From the cell containing the given text, extract its center point as (x, y) coordinate. 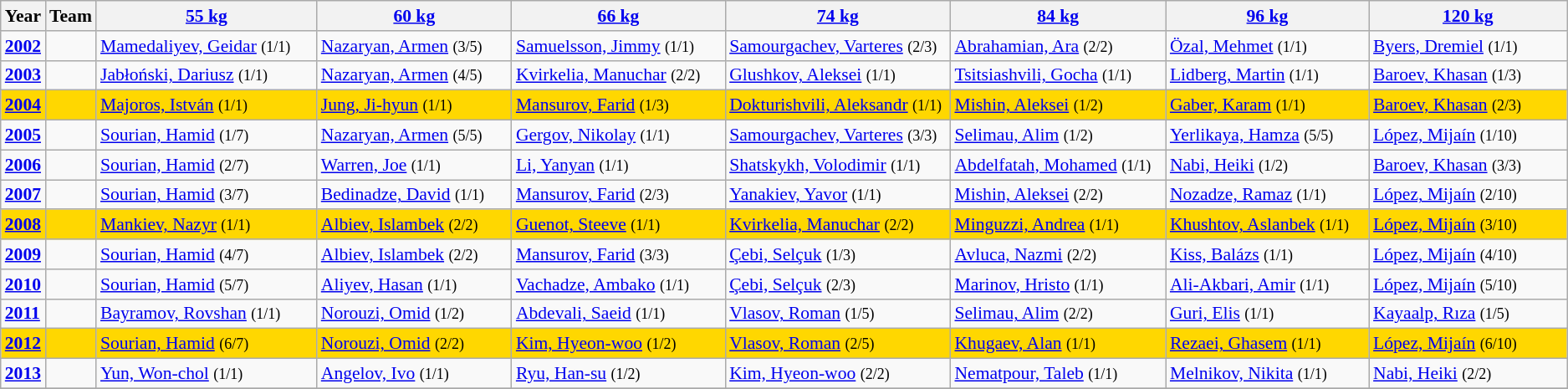
Angelov, Ivo (1/1) (415, 374)
Çebi, Selçuk (1/3) (838, 254)
López, Mijaín (6/10) (1468, 344)
Melnikov, Nikita (1/1) (1268, 374)
Mamedaliyev, Geidar (1/1) (207, 46)
Dokturishvili, Aleksandr (1/1) (838, 105)
Mishin, Aleksei (2/2) (1057, 195)
Mankiev, Nazyr (1/1) (207, 225)
Gaber, Karam (1/1) (1268, 105)
Kayaalp, Rıza (1/5) (1468, 314)
Samuelsson, Jimmy (1/1) (619, 46)
Glushkov, Aleksei (1/1) (838, 75)
Kim, Hyeon-woo (1/2) (619, 344)
2010 (23, 284)
55 kg (207, 16)
Sourian, Hamid (2/7) (207, 165)
Özal, Mehmet (1/1) (1268, 46)
2003 (23, 75)
Jung, Ji-hyun (1/1) (415, 105)
Norouzi, Omid (2/2) (415, 344)
Nabi, Heiki (1/2) (1268, 165)
2007 (23, 195)
Vlasov, Roman (2/5) (838, 344)
Team (70, 16)
Guri, Elis (1/1) (1268, 314)
Baroev, Khasan (3/3) (1468, 165)
Lidberg, Martin (1/1) (1268, 75)
Abdelfatah, Mohamed (1/1) (1057, 165)
Samourgachev, Varteres (3/3) (838, 136)
120 kg (1468, 16)
Selimau, Alim (1/2) (1057, 136)
Çebi, Selçuk (2/3) (838, 284)
Guenot, Steeve (1/1) (619, 225)
López, Mijaín (2/10) (1468, 195)
Ali-Akbari, Amir (1/1) (1268, 284)
Bedinadze, David (1/1) (415, 195)
Aliyev, Hasan (1/1) (415, 284)
Sourian, Hamid (3/7) (207, 195)
66 kg (619, 16)
Marinov, Hristo (1/1) (1057, 284)
Sourian, Hamid (6/7) (207, 344)
Abrahamian, Ara (2/2) (1057, 46)
Rezaei, Ghasem (1/1) (1268, 344)
Vlasov, Roman (1/5) (838, 314)
López, Mijaín (5/10) (1468, 284)
Yerlikaya, Hamza (5/5) (1268, 136)
2012 (23, 344)
Samourgachev, Varteres (2/3) (838, 46)
López, Mijaín (1/10) (1468, 136)
Majoros, István (1/1) (207, 105)
Mishin, Aleksei (1/2) (1057, 105)
2004 (23, 105)
Nazaryan, Armen (4/5) (415, 75)
Jabłoński, Dariusz (1/1) (207, 75)
96 kg (1268, 16)
Ryu, Han-su (1/2) (619, 374)
2011 (23, 314)
Minguzzi, Andrea (1/1) (1057, 225)
Kim, Hyeon-woo (2/2) (838, 374)
84 kg (1057, 16)
Vachadze, Ambako (1/1) (619, 284)
2009 (23, 254)
Sourian, Hamid (5/7) (207, 284)
Baroev, Khasan (2/3) (1468, 105)
Selimau, Alim (2/2) (1057, 314)
Mansurov, Farid (1/3) (619, 105)
Baroev, Khasan (1/3) (1468, 75)
Nabi, Heiki (2/2) (1468, 374)
Kiss, Balázs (1/1) (1268, 254)
Yun, Won-chol (1/1) (207, 374)
Shatskykh, Volodimir (1/1) (838, 165)
Khugaev, Alan (1/1) (1057, 344)
Norouzi, Omid (1/2) (415, 314)
Sourian, Hamid (4/7) (207, 254)
2006 (23, 165)
2002 (23, 46)
López, Mijaín (3/10) (1468, 225)
Khushtov, Aslanbek (1/1) (1268, 225)
Bayramov, Rovshan (1/1) (207, 314)
Year (23, 16)
Tsitsiashvili, Gocha (1/1) (1057, 75)
Yanakiev, Yavor (1/1) (838, 195)
60 kg (415, 16)
Nematpour, Taleb (1/1) (1057, 374)
74 kg (838, 16)
2013 (23, 374)
López, Mijaín (4/10) (1468, 254)
Mansurov, Farid (2/3) (619, 195)
Li, Yanyan (1/1) (619, 165)
Mansurov, Farid (3/3) (619, 254)
2005 (23, 136)
Sourian, Hamid (1/7) (207, 136)
Abdevali, Saeid (1/1) (619, 314)
Nozadze, Ramaz (1/1) (1268, 195)
Nazaryan, Armen (3/5) (415, 46)
Avluca, Nazmi (2/2) (1057, 254)
Warren, Joe (1/1) (415, 165)
Byers, Dremiel (1/1) (1468, 46)
Gergov, Nikolay (1/1) (619, 136)
2008 (23, 225)
Nazaryan, Armen (5/5) (415, 136)
